For the text-containing cell, return its midpoint in (X, Y) coordinate format. 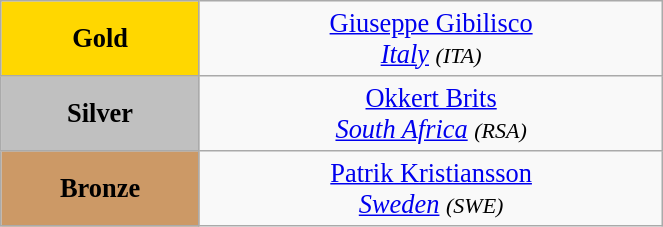
Silver (100, 112)
Gold (100, 38)
Bronze (100, 188)
Giuseppe GibiliscoItaly (ITA) (430, 38)
Okkert BritsSouth Africa (RSA) (430, 112)
Patrik KristianssonSweden (SWE) (430, 188)
